Return the (x, y) coordinate for the center point of the cell that contains the specified text.  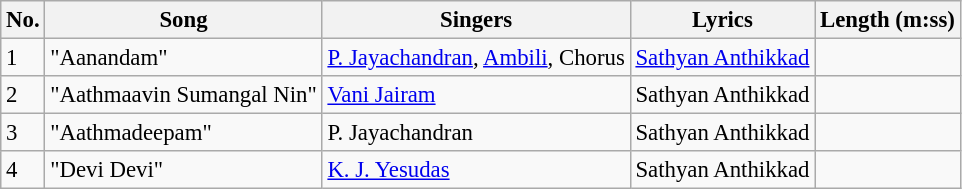
2 (23, 95)
"Aathmaavin Sumangal Nin" (184, 95)
Vani Jairam (476, 95)
Singers (476, 20)
Lyrics (722, 20)
Song (184, 20)
4 (23, 170)
"Devi Devi" (184, 170)
No. (23, 20)
"Aanandam" (184, 58)
1 (23, 58)
Length (m:ss) (888, 20)
P. Jayachandran, Ambili, Chorus (476, 58)
P. Jayachandran (476, 133)
"Aathmadeepam" (184, 133)
3 (23, 133)
K. J. Yesudas (476, 170)
